Detect which cell encompasses the target text, then output its (x, y) center coordinate. 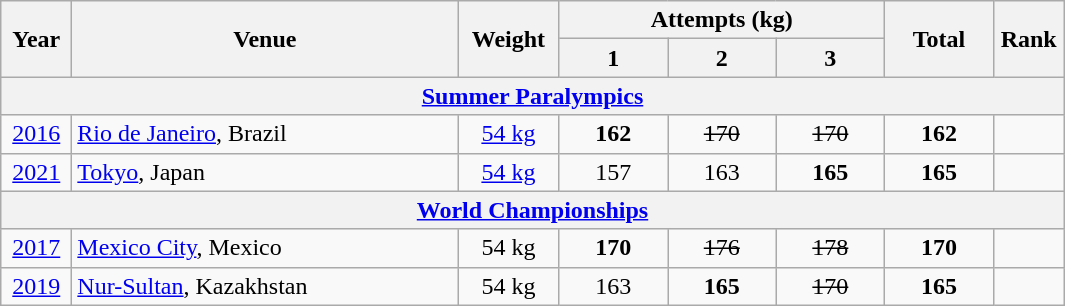
1 (614, 58)
157 (614, 172)
Nur-Sultan, Kazakhstan (265, 286)
178 (830, 248)
2021 (36, 172)
176 (722, 248)
2017 (36, 248)
Weight (508, 39)
Mexico City, Mexico (265, 248)
Total (940, 39)
2016 (36, 134)
Year (36, 39)
World Championships (533, 210)
2019 (36, 286)
Venue (265, 39)
3 (830, 58)
Rio de Janeiro, Brazil (265, 134)
Summer Paralympics (533, 96)
Rank (1028, 39)
Tokyo, Japan (265, 172)
Attempts (kg) (722, 20)
2 (722, 58)
